For the text-containing cell, return its midpoint in (x, y) coordinate format. 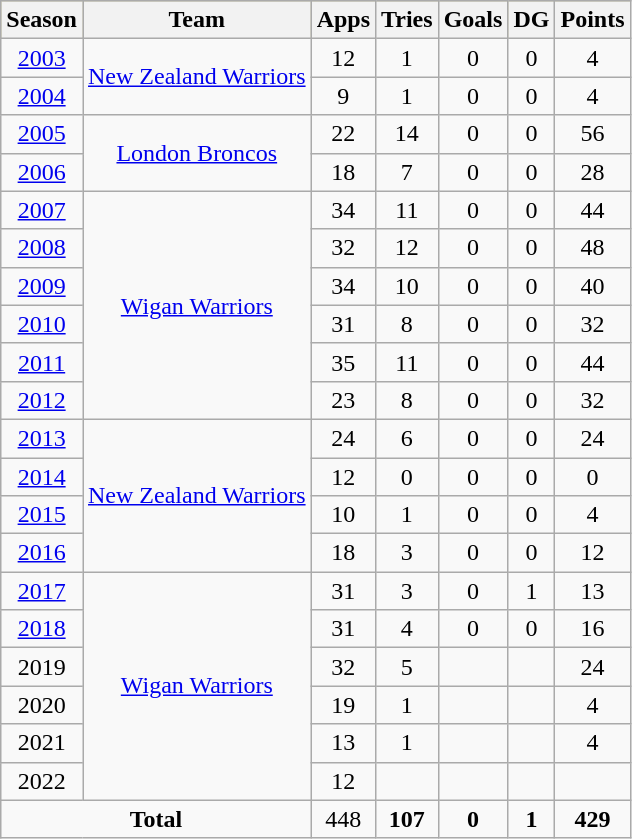
2004 (42, 96)
2003 (42, 58)
23 (343, 400)
2007 (42, 210)
2021 (42, 743)
2010 (42, 324)
2014 (42, 477)
19 (343, 705)
48 (592, 248)
107 (408, 819)
22 (343, 134)
448 (343, 819)
56 (592, 134)
2015 (42, 515)
Points (592, 20)
35 (343, 362)
9 (343, 96)
DG (532, 20)
2011 (42, 362)
Apps (343, 20)
2016 (42, 553)
Goals (473, 20)
5 (408, 667)
2019 (42, 667)
Season (42, 20)
London Broncos (196, 153)
28 (592, 172)
2022 (42, 781)
Total (156, 819)
2018 (42, 629)
2013 (42, 438)
Team (196, 20)
14 (408, 134)
40 (592, 286)
7 (408, 172)
2005 (42, 134)
2012 (42, 400)
429 (592, 819)
2008 (42, 248)
2009 (42, 286)
6 (408, 438)
16 (592, 629)
2020 (42, 705)
Tries (408, 20)
2006 (42, 172)
2017 (42, 591)
